From the cell containing the given text, extract its center point as [x, y] coordinate. 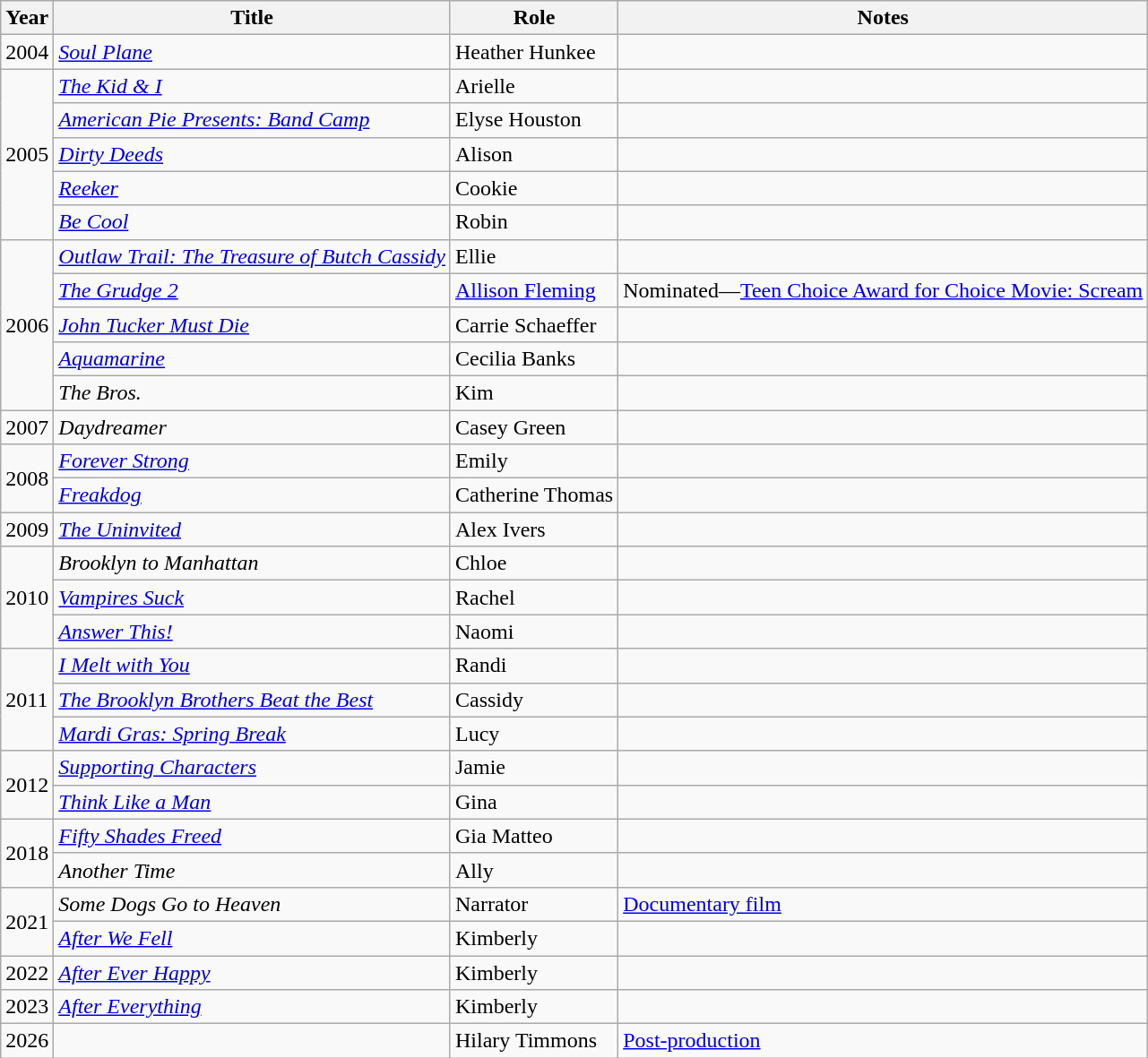
2012 [27, 785]
Mardi Gras: Spring Break [253, 734]
Post-production [884, 1041]
2011 [27, 700]
Supporting Characters [253, 768]
I Melt with You [253, 666]
2010 [27, 598]
2018 [27, 853]
Year [27, 18]
Aquamarine [253, 358]
Soul Plane [253, 52]
2026 [27, 1041]
Cecilia Banks [534, 358]
Documentary film [884, 904]
Fifty Shades Freed [253, 836]
Arielle [534, 86]
Alison [534, 154]
American Pie Presents: Band Camp [253, 120]
Role [534, 18]
Rachel [534, 598]
Brooklyn to Manhattan [253, 563]
After Everything [253, 1007]
Cookie [534, 188]
Jamie [534, 768]
Carrie Schaeffer [534, 324]
Outlaw Trail: The Treasure of Butch Cassidy [253, 256]
John Tucker Must Die [253, 324]
Title [253, 18]
Elyse Houston [534, 120]
Freakdog [253, 495]
Think Like a Man [253, 802]
Heather Hunkee [534, 52]
Gia Matteo [534, 836]
Gina [534, 802]
Dirty Deeds [253, 154]
Nominated—Teen Choice Award for Choice Movie: Scream [884, 290]
After We Fell [253, 938]
2021 [27, 921]
2005 [27, 154]
Some Dogs Go to Heaven [253, 904]
Answer This! [253, 632]
Alex Ivers [534, 529]
Daydreamer [253, 427]
The Uninvited [253, 529]
After Ever Happy [253, 972]
Robin [534, 222]
Vampires Suck [253, 598]
Hilary Timmons [534, 1041]
The Bros. [253, 392]
2008 [27, 478]
2006 [27, 324]
Allison Fleming [534, 290]
Reeker [253, 188]
Casey Green [534, 427]
2023 [27, 1007]
Emily [534, 461]
Notes [884, 18]
Ally [534, 870]
Chloe [534, 563]
Kim [534, 392]
Ellie [534, 256]
The Kid & I [253, 86]
Randi [534, 666]
Naomi [534, 632]
Be Cool [253, 222]
The Grudge 2 [253, 290]
2022 [27, 972]
2007 [27, 427]
Narrator [534, 904]
Another Time [253, 870]
2004 [27, 52]
2009 [27, 529]
Cassidy [534, 700]
Lucy [534, 734]
Catherine Thomas [534, 495]
Forever Strong [253, 461]
The Brooklyn Brothers Beat the Best [253, 700]
